Provide the (x, y) coordinate of the cell's center where the given text is located.  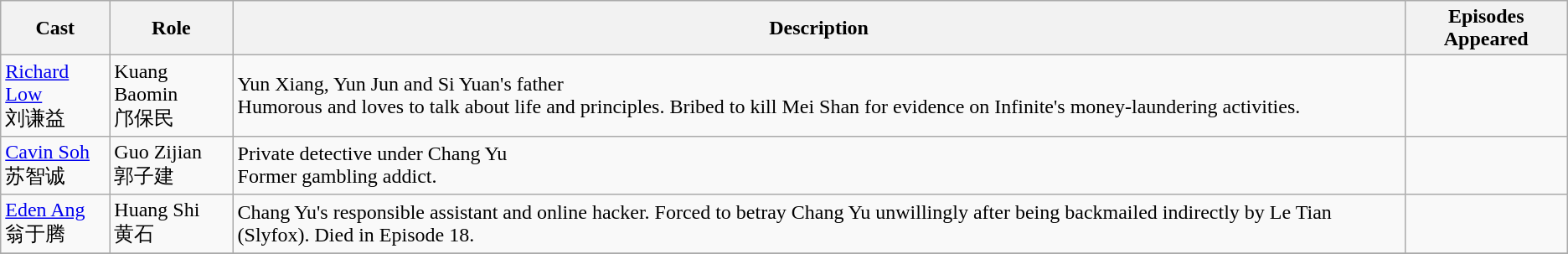
Cast (55, 29)
Richard Low刘谦益 (55, 96)
Role (171, 29)
Cavin Soh苏智诚 (55, 165)
Private detective under Chang Yu Former gambling addict. (819, 165)
Huang Shi黄石 (171, 224)
Episodes Appeared (1486, 29)
Kuang Baomin邝保民 (171, 96)
Description (819, 29)
Eden Ang翁于腾 (55, 224)
Guo Zijian郭子建 (171, 165)
